Determine the [x, y] coordinate at the center of the cell enclosing the given text.  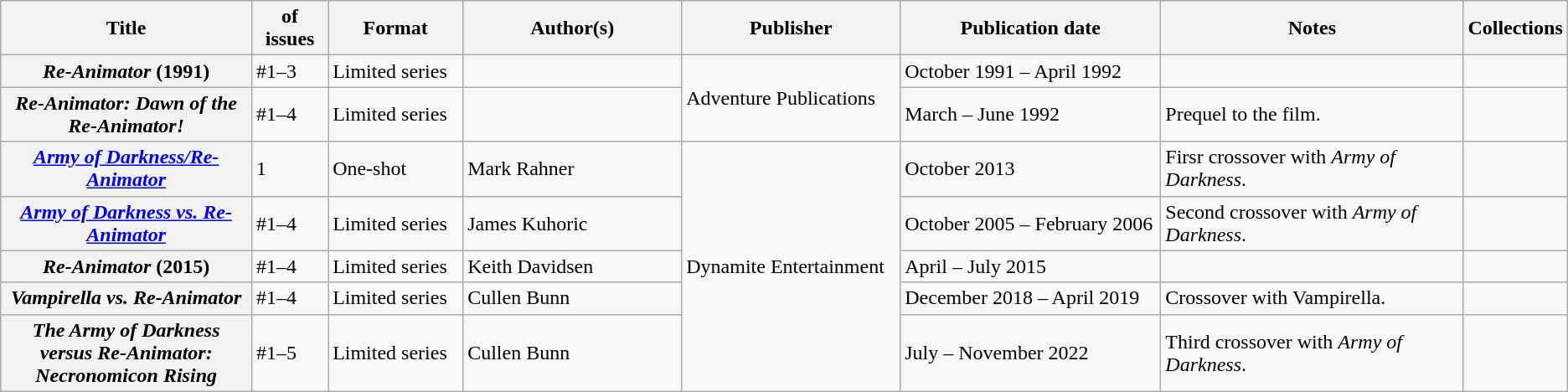
Dynamite Entertainment [791, 266]
Army of Darkness vs. Re-Animator [126, 223]
July – November 2022 [1030, 353]
March – June 1992 [1030, 114]
Title [126, 28]
of issues [290, 28]
Re-Animator: Dawn of the Re-Animator! [126, 114]
Vampirella vs. Re-Animator [126, 298]
Publication date [1030, 28]
Re-Animator (1991) [126, 71]
Third crossover with Army of Darkness. [1312, 353]
Notes [1312, 28]
Crossover with Vampirella. [1312, 298]
1 [290, 169]
April – July 2015 [1030, 266]
Format [395, 28]
James Kuhoric [573, 223]
October 2013 [1030, 169]
#1–3 [290, 71]
Prequel to the film. [1312, 114]
The Army of Darkness versus Re-Animator: Necronomicon Rising [126, 353]
#1–5 [290, 353]
October 2005 – February 2006 [1030, 223]
Mark Rahner [573, 169]
Publisher [791, 28]
Collections [1515, 28]
One-shot [395, 169]
December 2018 – April 2019 [1030, 298]
Second crossover with Army of Darkness. [1312, 223]
Keith Davidsen [573, 266]
Re-Animator (2015) [126, 266]
Adventure Publications [791, 99]
October 1991 – April 1992 [1030, 71]
Army of Darkness/Re-Animator [126, 169]
Firsr crossover with Army of Darkness. [1312, 169]
Author(s) [573, 28]
